Provide the (X, Y) coordinate of the cell's center where the given text is located.  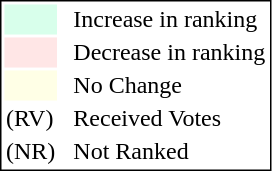
No Change (170, 85)
Decrease in ranking (170, 53)
(NR) (30, 151)
Increase in ranking (170, 19)
Received Votes (170, 119)
(RV) (30, 119)
Not Ranked (170, 151)
